Identify which cell holds the provided text, then report its [x, y] central coordinate. 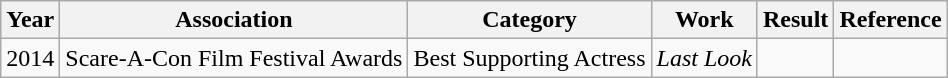
2014 [30, 58]
Best Supporting Actress [530, 58]
Reference [890, 20]
Scare-A-Con Film Festival Awards [234, 58]
Year [30, 20]
Association [234, 20]
Category [530, 20]
Work [704, 20]
Last Look [704, 58]
Result [795, 20]
